Locate the cell with the specified text and output its (X, Y) center coordinate. 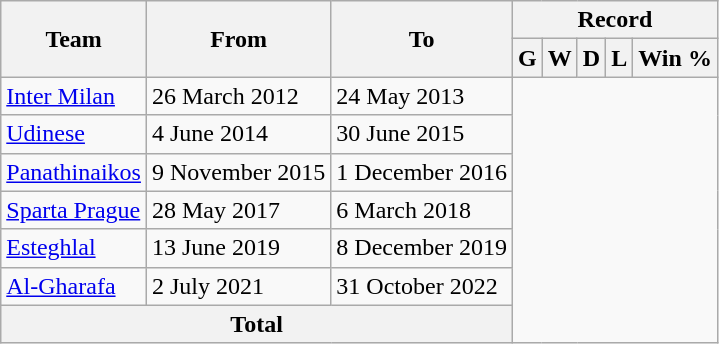
9 November 2015 (238, 172)
26 March 2012 (238, 96)
Al-Gharafa (74, 286)
Team (74, 39)
W (560, 58)
24 May 2013 (422, 96)
Total (257, 324)
28 May 2017 (238, 210)
Esteghlal (74, 248)
From (238, 39)
D (591, 58)
4 June 2014 (238, 134)
L (620, 58)
Inter Milan (74, 96)
Record (614, 20)
Panathinaikos (74, 172)
G (527, 58)
Sparta Prague (74, 210)
2 July 2021 (238, 286)
13 June 2019 (238, 248)
30 June 2015 (422, 134)
6 March 2018 (422, 210)
To (422, 39)
1 December 2016 (422, 172)
Udinese (74, 134)
31 October 2022 (422, 286)
8 December 2019 (422, 248)
Win % (676, 58)
